Search for the cell housing the specified text and yield its (x, y) center coordinate. 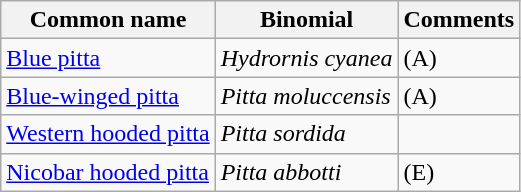
Blue-winged pitta (108, 96)
Pitta sordida (306, 134)
Binomial (306, 20)
Blue pitta (108, 58)
Pitta abbotti (306, 172)
Common name (108, 20)
Nicobar hooded pitta (108, 172)
Hydrornis cyanea (306, 58)
(E) (459, 172)
Pitta moluccensis (306, 96)
Western hooded pitta (108, 134)
Comments (459, 20)
